Pinpoint the cell where the given text exists, returning its (x, y) midpoint coordinate. 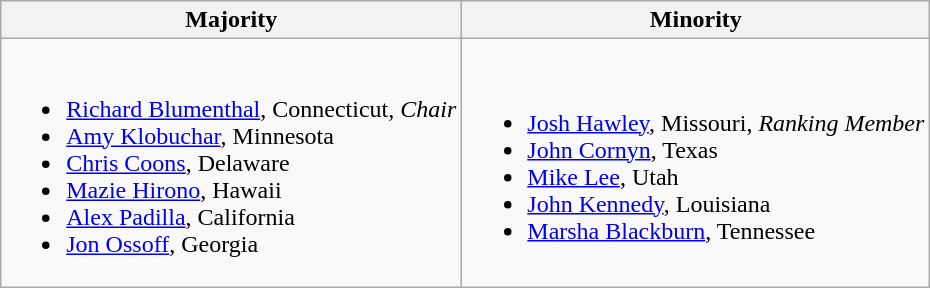
Majority (232, 20)
Minority (696, 20)
Josh Hawley, Missouri, Ranking MemberJohn Cornyn, TexasMike Lee, UtahJohn Kennedy, LouisianaMarsha Blackburn, Tennessee (696, 163)
Richard Blumenthal, Connecticut, ChairAmy Klobuchar, MinnesotaChris Coons, DelawareMazie Hirono, HawaiiAlex Padilla, CaliforniaJon Ossoff, Georgia (232, 163)
